Return (X, Y) of the center of cell containing provided text 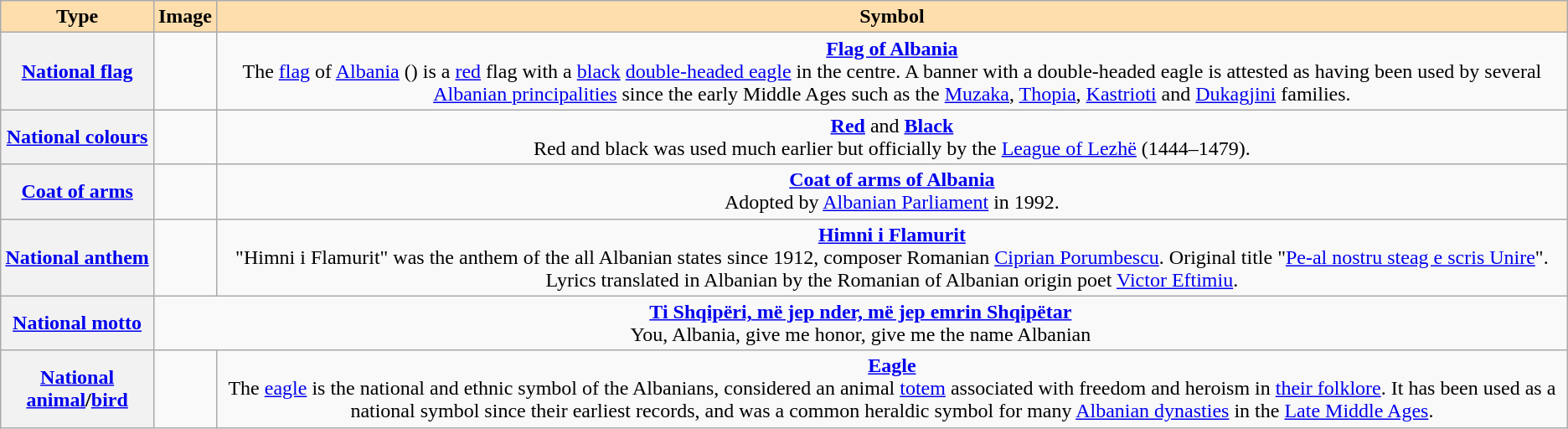
Image (184, 17)
National colours (77, 137)
Coat of arms of AlbaniaAdopted by Albanian Parliament in 1992. (893, 191)
Red and BlackRed and black was used much earlier but officially by the League of Lezhë (1444–1479). (893, 137)
Coat of arms (77, 191)
Ti Shqipëri, më jep nder, më jep emrin ShqipëtarYou, Albania, give me honor, give me the name Albanian (860, 323)
National flag (77, 71)
Type (77, 17)
National motto (77, 323)
Symbol (893, 17)
National anthem (77, 257)
National animal/bird (77, 389)
